Determine the [x, y] coordinate at the center of the cell enclosing the given text.  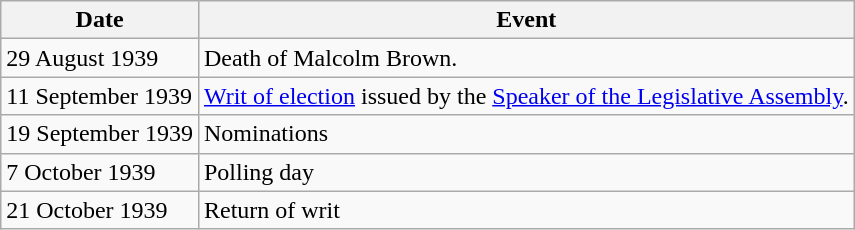
Return of writ [526, 210]
29 August 1939 [100, 58]
Date [100, 20]
7 October 1939 [100, 172]
Death of Malcolm Brown. [526, 58]
21 October 1939 [100, 210]
Event [526, 20]
Nominations [526, 134]
Polling day [526, 172]
19 September 1939 [100, 134]
11 September 1939 [100, 96]
Writ of election issued by the Speaker of the Legislative Assembly. [526, 96]
